Identify which cell holds the provided text, then report its (x, y) central coordinate. 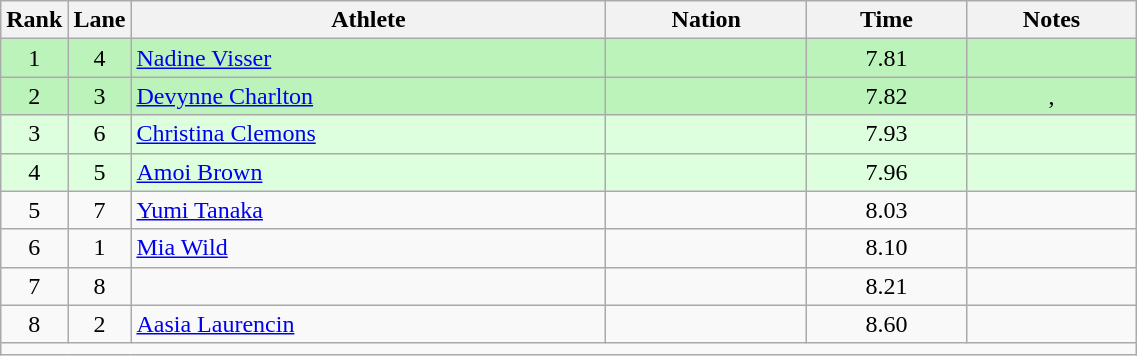
Amoi Brown (368, 172)
Notes (1052, 20)
Rank (34, 20)
Lane (100, 20)
7.81 (887, 58)
8.21 (887, 286)
8.03 (887, 210)
Nation (706, 20)
Devynne Charlton (368, 96)
Nadine Visser (368, 58)
Mia Wild (368, 248)
7.96 (887, 172)
Athlete (368, 20)
8.10 (887, 248)
Christina Clemons (368, 134)
Aasia Laurencin (368, 324)
, (1052, 96)
Time (887, 20)
8.60 (887, 324)
7.93 (887, 134)
7.82 (887, 96)
Yumi Tanaka (368, 210)
